Scan for the cell matching the given text and deliver its (X, Y) coordinate at center. 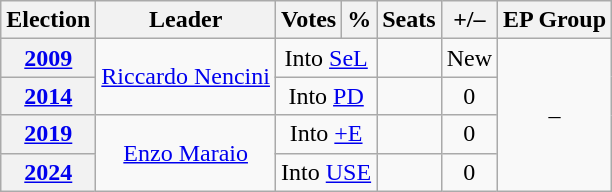
Into PD (326, 96)
2009 (48, 58)
Seats (409, 20)
Enzo Maraio (186, 153)
EP Group (555, 20)
Leader (186, 20)
Election (48, 20)
2024 (48, 172)
Into +E (326, 134)
Into SeL (326, 58)
2019 (48, 134)
– (555, 115)
Riccardo Nencini (186, 77)
% (360, 20)
Votes (308, 20)
+/– (469, 20)
2014 (48, 96)
New (469, 58)
Into USE (326, 172)
